Capture the cell that displays the provided text and extract its (X, Y) central coordinate. 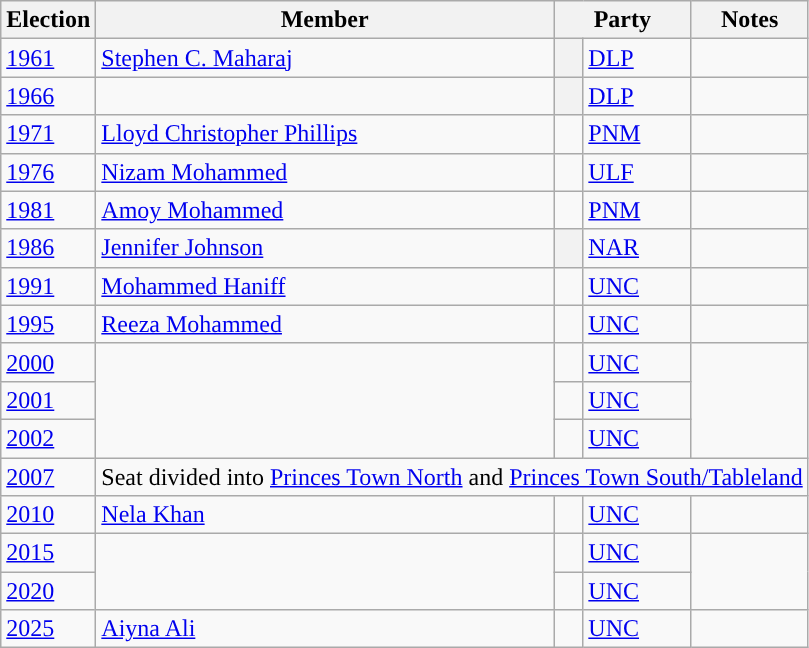
2002 (48, 438)
Notes (750, 20)
2001 (48, 400)
Reeza Mohammed (325, 324)
Seat divided into Princes Town North and Princes Town South/Tableland (452, 477)
1981 (48, 210)
2015 (48, 553)
Election (48, 20)
Jennifer Johnson (325, 248)
2020 (48, 591)
1971 (48, 134)
2025 (48, 629)
NAR (637, 248)
1991 (48, 286)
2010 (48, 515)
2007 (48, 477)
Nela Khan (325, 515)
Lloyd Christopher Phillips (325, 134)
Stephen C. Maharaj (325, 58)
Member (325, 20)
1966 (48, 96)
Mohammed Haniff (325, 286)
1995 (48, 324)
1976 (48, 172)
ULF (637, 172)
Nizam Mohammed (325, 172)
1986 (48, 248)
1961 (48, 58)
Party (622, 20)
Aiyna Ali (325, 629)
Amoy Mohammed (325, 210)
2000 (48, 362)
